Capture the cell that displays the provided text and extract its [X, Y] central coordinate. 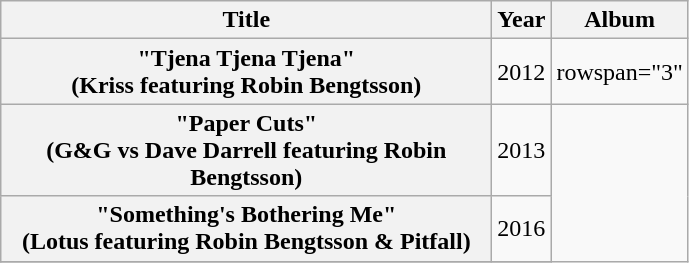
"Something's Bothering Me"(Lotus featuring Robin Bengtsson & Pitfall) [246, 228]
2012 [522, 72]
Title [246, 20]
Album [620, 20]
"Paper Cuts"(G&G vs Dave Darrell featuring Robin Bengtsson) [246, 150]
rowspan="3" [620, 72]
2013 [522, 150]
Year [522, 20]
2016 [522, 228]
"Tjena Tjena Tjena"(Kriss featuring Robin Bengtsson) [246, 72]
